From the cell containing the given text, extract its center point as [X, Y] coordinate. 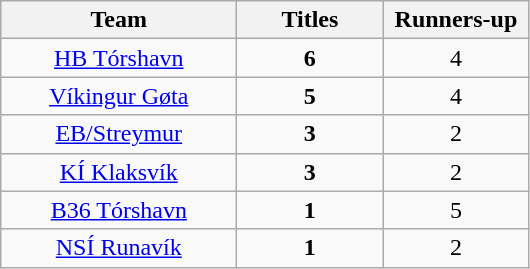
EB/Streymur [119, 134]
6 [310, 58]
Víkingur Gøta [119, 96]
HB Tórshavn [119, 58]
NSÍ Runavík [119, 248]
Team [119, 20]
KÍ Klaksvík [119, 172]
Titles [310, 20]
Runners-up [456, 20]
B36 Tórshavn [119, 210]
